Detect which cell encompasses the target text, then output its (x, y) center coordinate. 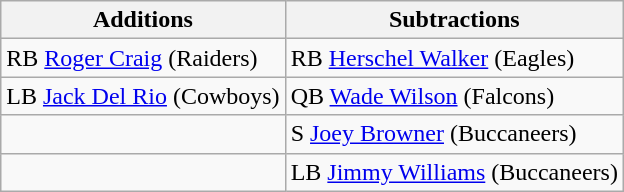
S Joey Browner (Buccaneers) (454, 134)
RB Herschel Walker (Eagles) (454, 58)
LB Jack Del Rio (Cowboys) (143, 96)
QB Wade Wilson (Falcons) (454, 96)
Additions (143, 20)
LB Jimmy Williams (Buccaneers) (454, 172)
RB Roger Craig (Raiders) (143, 58)
Subtractions (454, 20)
